Return the [x, y] coordinate for the center point of the cell that contains the specified text.  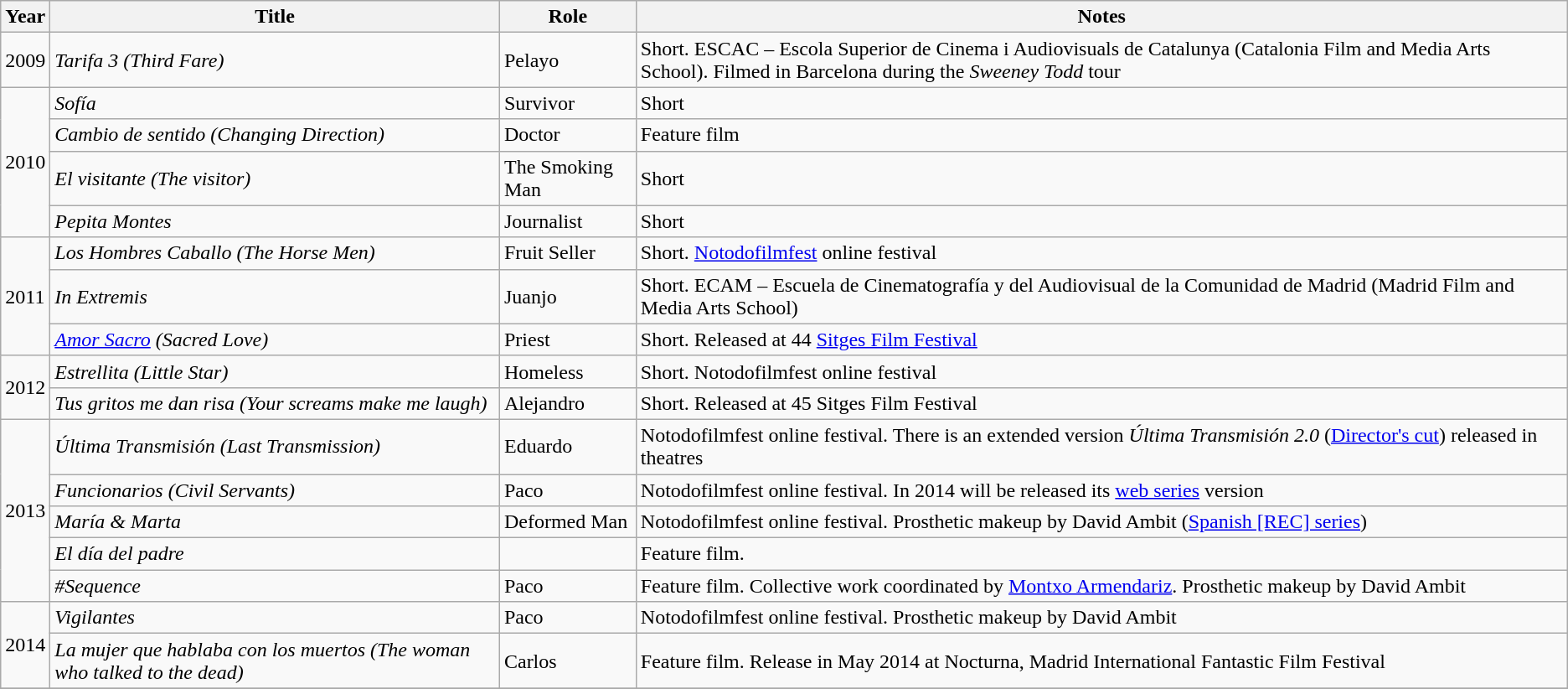
Alejandro [568, 403]
2013 [25, 510]
Short. Released at 45 Sitges Film Festival [1101, 403]
2014 [25, 645]
Amor Sacro (Sacred Love) [275, 339]
2012 [25, 387]
Fruit Seller [568, 253]
El día del padre [275, 554]
In Extremis [275, 297]
Feature film. [1101, 554]
#Sequence [275, 586]
Eduardo [568, 446]
María & Marta [275, 522]
Short. ECAM – Escuela de Cinematografía y del Audiovisual de la Comunidad de Madrid (Madrid Film and Media Arts School) [1101, 297]
Feature film [1101, 135]
Feature film. Collective work coordinated by Montxo Armendariz. Prosthetic makeup by David Ambit [1101, 586]
Journalist [568, 221]
Notodofilmfest online festival. Prosthetic makeup by David Ambit [1101, 618]
Role [568, 17]
Survivor [568, 103]
Vigilantes [275, 618]
Title [275, 17]
Pepita Montes [275, 221]
Funcionarios (Civil Servants) [275, 490]
Doctor [568, 135]
2009 [25, 60]
Notodofilmfest online festival. There is an extended version Última Transmisión 2.0 (Director's cut) released in theatres [1101, 446]
Los Hombres Caballo (The Horse Men) [275, 253]
Short. Released at 44 Sitges Film Festival [1101, 339]
Notes [1101, 17]
Priest [568, 339]
La mujer que hablaba con los muertos (The woman who talked to the dead) [275, 661]
Deformed Man [568, 522]
Juanjo [568, 297]
Tus gritos me dan risa (Your screams make me laugh) [275, 403]
Estrellita (Little Star) [275, 371]
2011 [25, 297]
Cambio de sentido (Changing Direction) [275, 135]
Pelayo [568, 60]
Notodofilmfest online festival. In 2014 will be released its web series version [1101, 490]
Feature film. Release in May 2014 at Nocturna, Madrid International Fantastic Film Festival [1101, 661]
Tarifa 3 (Third Fare) [275, 60]
Última Transmisión (Last Transmission) [275, 446]
Year [25, 17]
Notodofilmfest online festival. Prosthetic makeup by David Ambit (Spanish [REC] series) [1101, 522]
El visitante (The visitor) [275, 178]
2010 [25, 163]
Homeless [568, 371]
Sofía [275, 103]
The Smoking Man [568, 178]
Carlos [568, 661]
